Pinpoint the cell where the given text exists, returning its (x, y) midpoint coordinate. 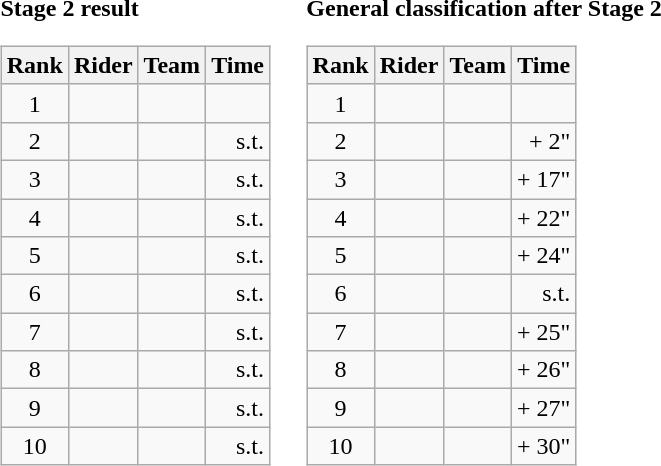
+ 25" (543, 332)
+ 26" (543, 370)
+ 27" (543, 408)
+ 24" (543, 256)
+ 30" (543, 446)
+ 2" (543, 141)
+ 17" (543, 179)
+ 22" (543, 217)
